Locate the cell with the specified text and output its (X, Y) center coordinate. 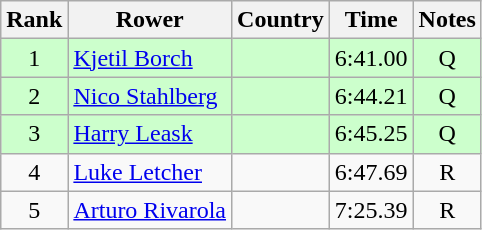
Arturo Rivarola (150, 210)
Nico Stahlberg (150, 96)
3 (34, 134)
2 (34, 96)
Harry Leask (150, 134)
Time (371, 20)
6:41.00 (371, 58)
Notes (447, 20)
7:25.39 (371, 210)
4 (34, 172)
5 (34, 210)
Luke Letcher (150, 172)
6:44.21 (371, 96)
Country (281, 20)
Rank (34, 20)
6:47.69 (371, 172)
6:45.25 (371, 134)
1 (34, 58)
Rower (150, 20)
Kjetil Borch (150, 58)
